For the text-containing cell, return its midpoint in [x, y] coordinate format. 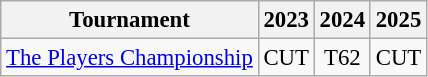
The Players Championship [130, 58]
2023 [286, 20]
Tournament [130, 20]
T62 [342, 58]
2024 [342, 20]
2025 [398, 20]
